Capture the cell that displays the provided text and extract its [X, Y] central coordinate. 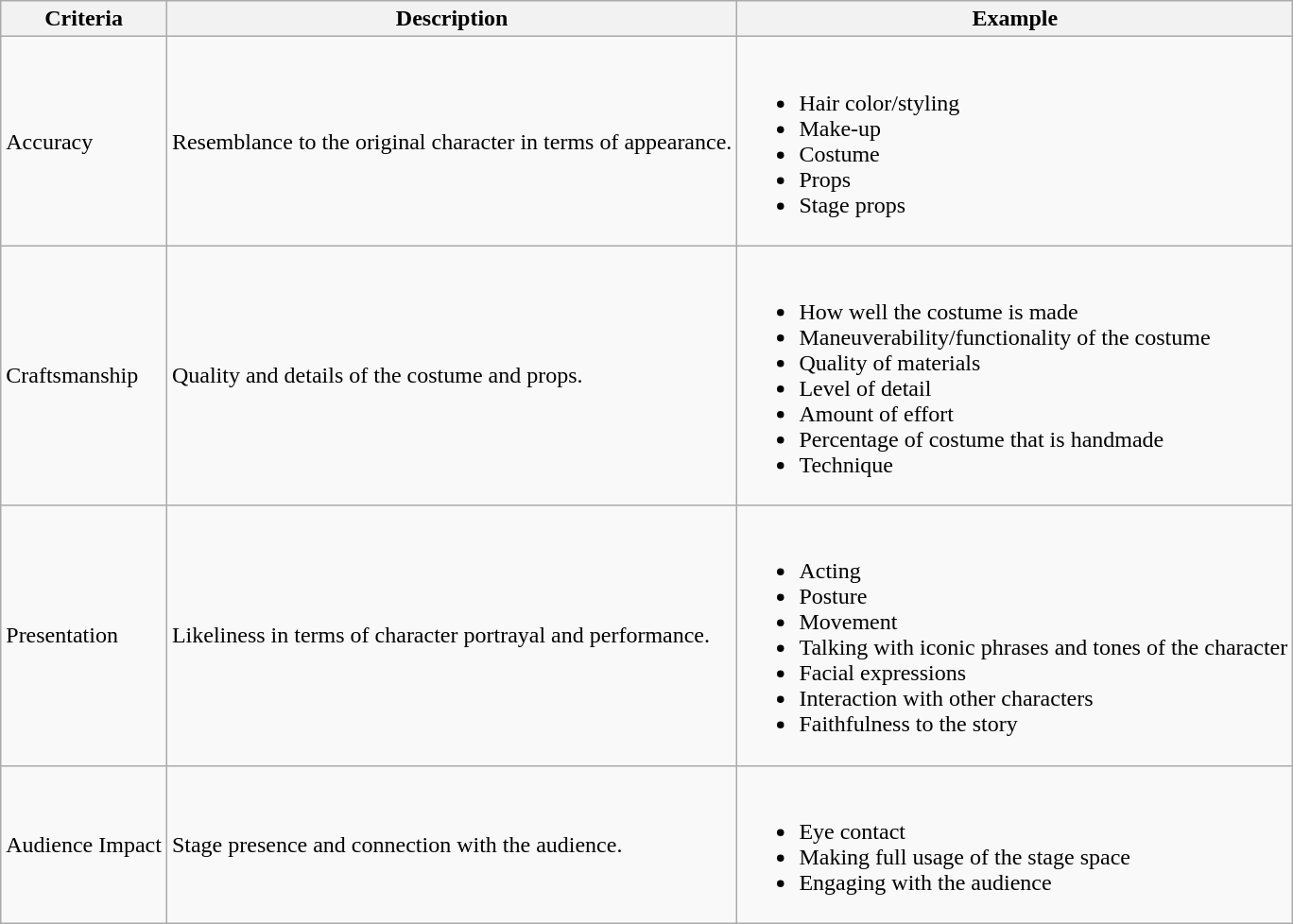
Criteria [84, 19]
Accuracy [84, 142]
Presentation [84, 635]
Stage presence and connection with the audience. [452, 845]
Description [452, 19]
Eye contactMaking full usage of the stage spaceEngaging with the audience [1015, 845]
Likeliness in terms of character portrayal and performance. [452, 635]
Audience Impact [84, 845]
Quality and details of the costume and props. [452, 376]
Hair color/stylingMake-upCostumePropsStage props [1015, 142]
Resemblance to the original character in terms of appearance. [452, 142]
Craftsmanship [84, 376]
Example [1015, 19]
